Identify which cell holds the provided text, then report its (x, y) central coordinate. 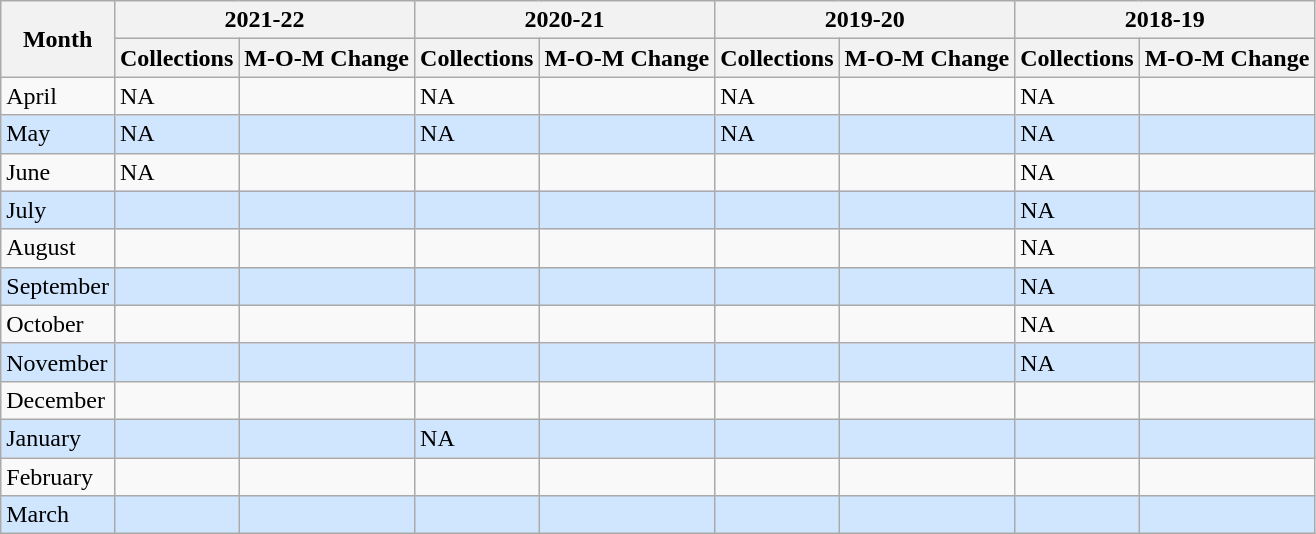
January (58, 438)
July (58, 210)
2019-20 (865, 20)
May (58, 134)
November (58, 362)
2018-19 (1165, 20)
February (58, 477)
2020-21 (565, 20)
2021-22 (264, 20)
April (58, 96)
October (58, 324)
March (58, 515)
December (58, 400)
September (58, 286)
August (58, 248)
Month (58, 39)
June (58, 172)
